Identify which cell holds the provided text, then report its [X, Y] central coordinate. 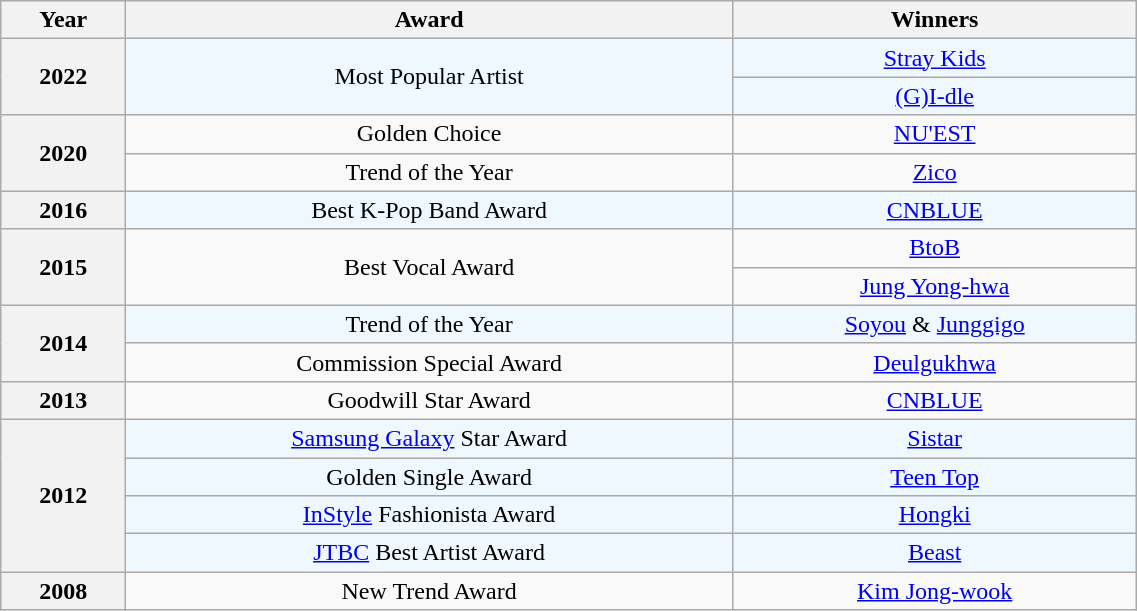
Most Popular Artist [430, 77]
Teen Top [934, 477]
2020 [64, 153]
Best K-Pop Band Award [430, 210]
2022 [64, 77]
NU'EST [934, 134]
2014 [64, 343]
(G)I-dle [934, 96]
Zico [934, 172]
Beast [934, 553]
2013 [64, 400]
Best Vocal Award [430, 267]
Soyou & Junggigo [934, 324]
Goodwill Star Award [430, 400]
Golden Single Award [430, 477]
BtoB [934, 248]
InStyle Fashionista Award [430, 515]
2012 [64, 495]
Stray Kids [934, 58]
JTBC Best Artist Award [430, 553]
2015 [64, 267]
Commission Special Award [430, 362]
Deulgukhwa [934, 362]
New Trend Award [430, 591]
Jung Yong-hwa [934, 286]
Sistar [934, 438]
2008 [64, 591]
Golden Choice [430, 134]
Kim Jong-wook [934, 591]
2016 [64, 210]
Samsung Galaxy Star Award [430, 438]
Hongki [934, 515]
Year [64, 20]
Award [430, 20]
Winners [934, 20]
